Search for the cell housing the specified text and yield its (X, Y) center coordinate. 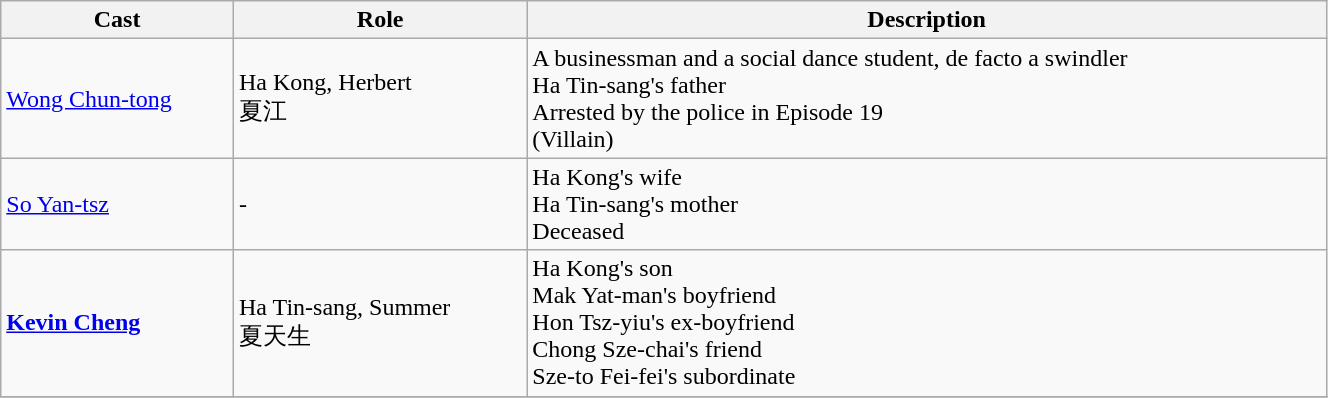
So Yan-tsz (118, 204)
Ha Kong's wifeHa Tin-sang's motherDeceased (927, 204)
A businessman and a social dance student, de facto a swindlerHa Tin-sang's fatherArrested by the police in Episode 19(Villain) (927, 98)
Ha Kong's sonMak Yat-man's boyfriendHon Tsz-yiu's ex-boyfriendChong Sze-chai's friendSze-to Fei-fei's subordinate (927, 323)
Ha Tin-sang, Summer夏天生 (380, 323)
Kevin Cheng (118, 323)
Description (927, 20)
Role (380, 20)
Ha Kong, Herbert夏江 (380, 98)
Wong Chun-tong (118, 98)
- (380, 204)
Cast (118, 20)
